Return the (x, y) coordinate for the center point of the cell that contains the specified text.  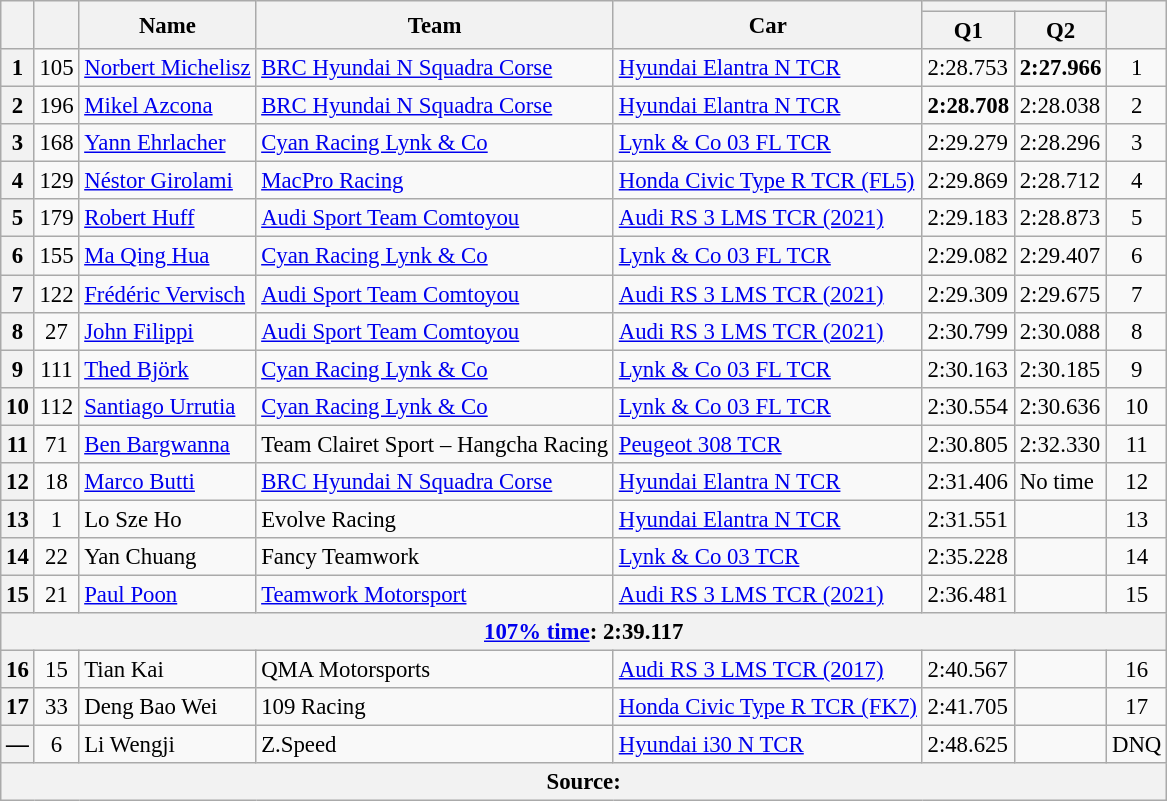
— (18, 745)
2:48.625 (968, 745)
2:29.183 (968, 219)
Yann Ehrlacher (168, 143)
112 (56, 406)
2:29.082 (968, 256)
Thed Björk (168, 369)
21 (56, 594)
Z.Speed (435, 745)
2:41.705 (968, 707)
105 (56, 68)
2:30.088 (1060, 331)
Q2 (1060, 31)
Deng Bao Wei (168, 707)
No time (1060, 482)
2:31.406 (968, 482)
Lynk & Co 03 TCR (768, 557)
2:29.279 (968, 143)
2:29.675 (1060, 294)
2:27.966 (1060, 68)
Néstor Girolami (168, 181)
107% time: 2:39.117 (584, 632)
Ma Qing Hua (168, 256)
2:40.567 (968, 670)
Robert Huff (168, 219)
2:29.309 (968, 294)
Q1 (968, 31)
2:29.869 (968, 181)
Marco Butti (168, 482)
71 (56, 444)
2:28.712 (1060, 181)
Car (768, 25)
122 (56, 294)
Paul Poon (168, 594)
2:28.708 (968, 106)
2:30.554 (968, 406)
Hyundai i30 N TCR (768, 745)
2:30.799 (968, 331)
Frédéric Vervisch (168, 294)
Ben Bargwanna (168, 444)
2:35.228 (968, 557)
Fancy Teamwork (435, 557)
2:30.805 (968, 444)
168 (56, 143)
Teamwork Motorsport (435, 594)
22 (56, 557)
196 (56, 106)
Lo Sze Ho (168, 519)
QMA Motorsports (435, 670)
John Filippi (168, 331)
2:30.636 (1060, 406)
2:31.551 (968, 519)
MacPro Racing (435, 181)
2:28.873 (1060, 219)
Honda Civic Type R TCR (FL5) (768, 181)
2:32.330 (1060, 444)
Yan Chuang (168, 557)
2:28.038 (1060, 106)
2:29.407 (1060, 256)
129 (56, 181)
2:30.185 (1060, 369)
Team (435, 25)
DNQ (1137, 745)
Evolve Racing (435, 519)
Li Wengji (168, 745)
33 (56, 707)
18 (56, 482)
Source: (584, 782)
Audi RS 3 LMS TCR (2017) (768, 670)
Peugeot 308 TCR (768, 444)
2:30.163 (968, 369)
Tian Kai (168, 670)
2:28.296 (1060, 143)
Team Clairet Sport – Hangcha Racing (435, 444)
2:28.753 (968, 68)
155 (56, 256)
Santiago Urrutia (168, 406)
Honda Civic Type R TCR (FK7) (768, 707)
179 (56, 219)
27 (56, 331)
109 Racing (435, 707)
2:36.481 (968, 594)
111 (56, 369)
Mikel Azcona (168, 106)
Norbert Michelisz (168, 68)
Name (168, 25)
